Determine the [X, Y] coordinate at the center of the cell enclosing the given text.  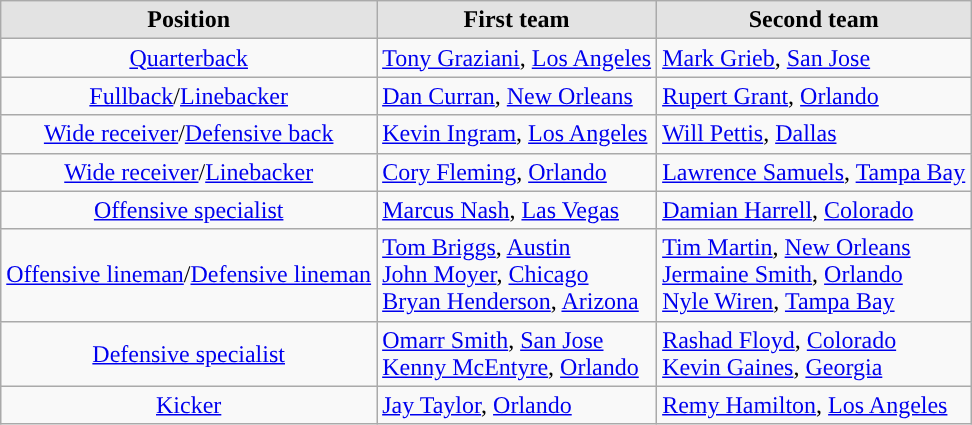
Lawrence Samuels, Tampa Bay [814, 172]
Position [189, 20]
Will Pettis, Dallas [814, 134]
Rupert Grant, Orlando [814, 96]
Rashad Floyd, ColoradoKevin Gaines, Georgia [814, 354]
Second team [814, 20]
Offensive lineman/Defensive lineman [189, 275]
Mark Grieb, San Jose [814, 58]
Wide receiver/Linebacker [189, 172]
Omarr Smith, San JoseKenny McEntyre, Orlando [517, 354]
Remy Hamilton, Los Angeles [814, 405]
Tom Briggs, AustinJohn Moyer, ChicagoBryan Henderson, Arizona [517, 275]
Dan Curran, New Orleans [517, 96]
Tony Graziani, Los Angeles [517, 58]
Quarterback [189, 58]
Marcus Nash, Las Vegas [517, 210]
Fullback/Linebacker [189, 96]
Wide receiver/Defensive back [189, 134]
Tim Martin, New OrleansJermaine Smith, OrlandoNyle Wiren, Tampa Bay [814, 275]
Defensive specialist [189, 354]
Kevin Ingram, Los Angeles [517, 134]
Kicker [189, 405]
Cory Fleming, Orlando [517, 172]
Offensive specialist [189, 210]
Jay Taylor, Orlando [517, 405]
Damian Harrell, Colorado [814, 210]
First team [517, 20]
